Return the [x, y] coordinate for the center point of the cell that contains the specified text.  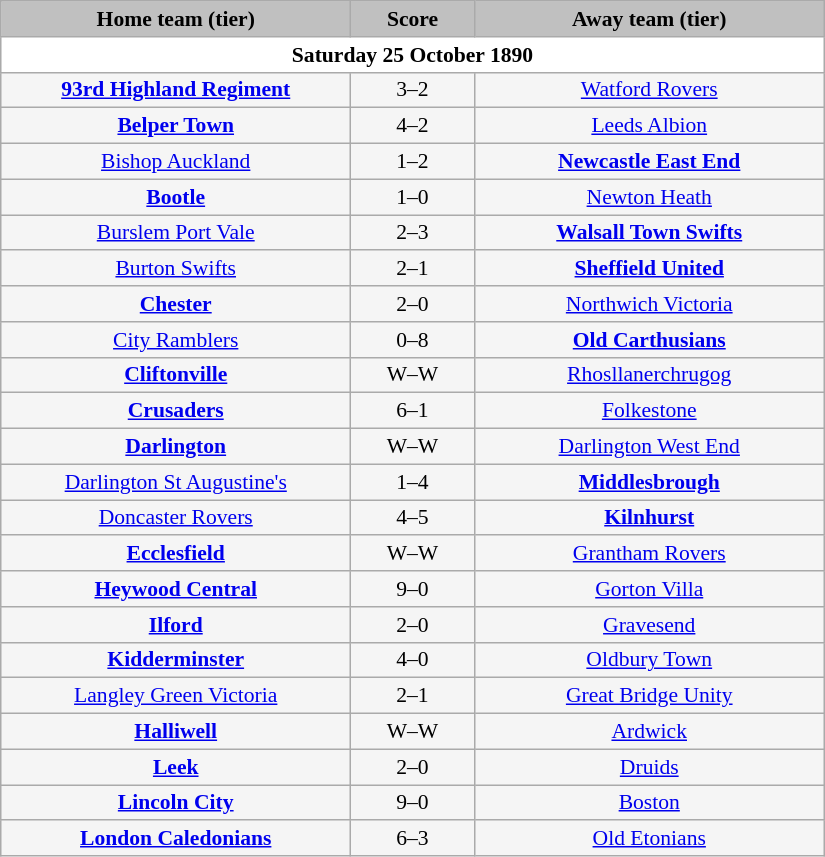
Old Etonians [649, 839]
Walsall Town Swifts [649, 233]
1–4 [413, 482]
Gravesend [649, 625]
4–2 [413, 126]
Doncaster Rovers [176, 518]
Kilnhurst [649, 518]
Grantham Rovers [649, 554]
Boston [649, 803]
Cliftonville [176, 375]
Darlington West End [649, 447]
Bootle [176, 197]
Darlington St Augustine's [176, 482]
Score [413, 19]
City Ramblers [176, 340]
Old Carthusians [649, 340]
Langley Green Victoria [176, 696]
2–3 [413, 233]
Home team (tier) [176, 19]
1–2 [413, 162]
Middlesbrough [649, 482]
Halliwell [176, 732]
Great Bridge Unity [649, 696]
4–0 [413, 660]
Crusaders [176, 411]
Watford Rovers [649, 90]
London Caledonians [176, 839]
Kidderminster [176, 660]
Folkestone [649, 411]
Druids [649, 767]
Bishop Auckland [176, 162]
Ardwick [649, 732]
0–8 [413, 340]
93rd Highland Regiment [176, 90]
Ecclesfield [176, 554]
6–1 [413, 411]
Belper Town [176, 126]
Ilford [176, 625]
Rhosllanerchrugog [649, 375]
3–2 [413, 90]
Leeds Albion [649, 126]
Newcastle East End [649, 162]
Chester [176, 304]
Newton Heath [649, 197]
Gorton Villa [649, 589]
Burton Swifts [176, 269]
Lincoln City [176, 803]
Away team (tier) [649, 19]
6–3 [413, 839]
Sheffield United [649, 269]
Burslem Port Vale [176, 233]
Northwich Victoria [649, 304]
Heywood Central [176, 589]
4–5 [413, 518]
Darlington [176, 447]
Saturday 25 October 1890 [413, 55]
Oldbury Town [649, 660]
1–0 [413, 197]
Leek [176, 767]
